Search for the cell housing the specified text and yield its [X, Y] center coordinate. 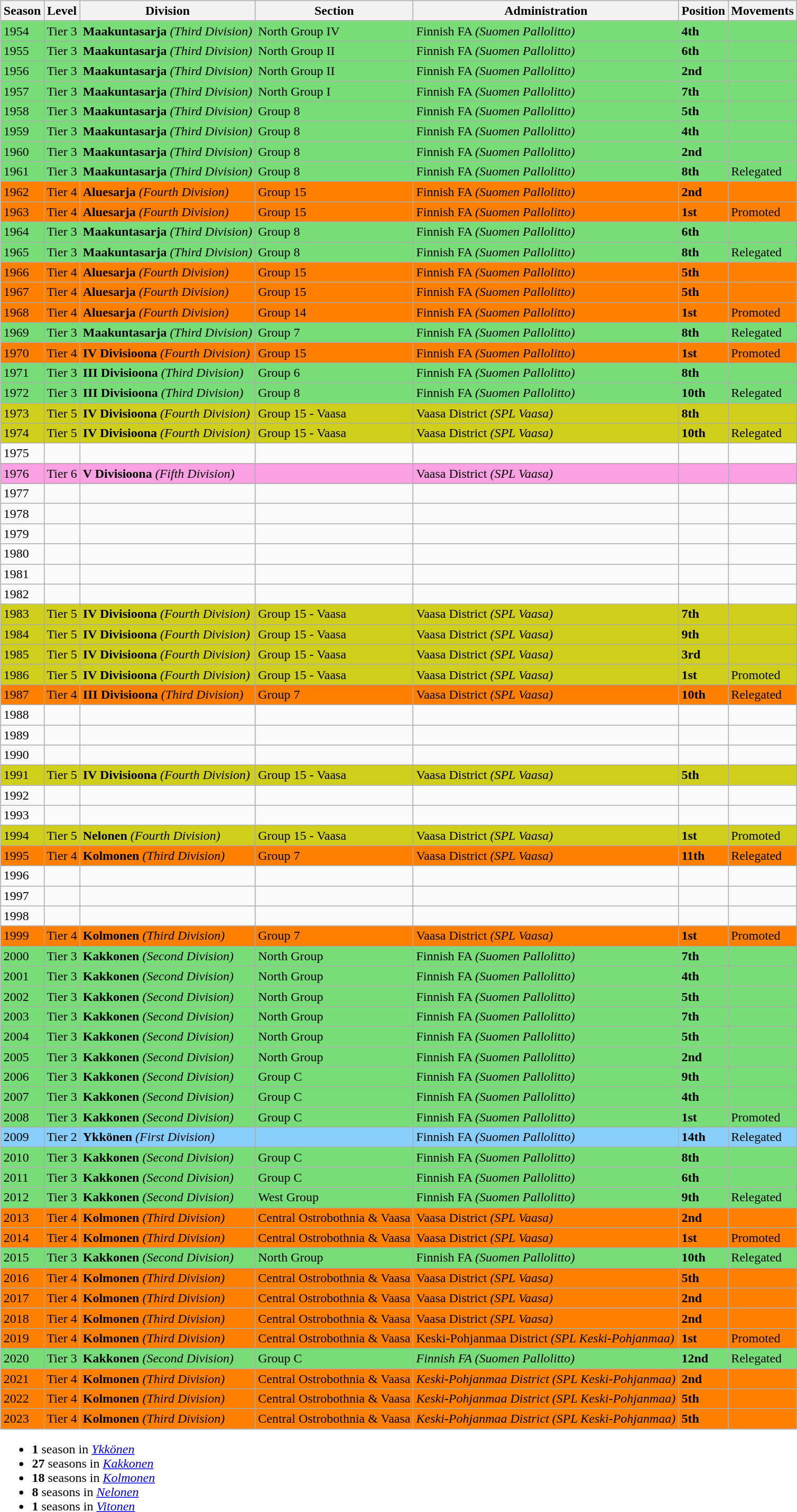
West Group [334, 1198]
1955 [22, 51]
1991 [22, 775]
1982 [22, 594]
Position [703, 11]
1987 [22, 694]
1992 [22, 795]
2022 [22, 1399]
2016 [22, 1278]
Season [22, 11]
2015 [22, 1258]
2023 [22, 1419]
1984 [22, 634]
Level [62, 11]
1976 [22, 474]
Group 6 [334, 373]
2002 [22, 996]
1961 [22, 172]
1989 [22, 735]
1986 [22, 674]
Tier 2 [62, 1137]
11th [703, 856]
2013 [22, 1218]
2000 [22, 956]
1994 [22, 836]
1972 [22, 393]
2014 [22, 1238]
1958 [22, 112]
V Divisioona (Fifth Division) [168, 474]
1973 [22, 413]
2005 [22, 1056]
1999 [22, 936]
1985 [22, 654]
Division [168, 11]
2018 [22, 1318]
2010 [22, 1157]
1960 [22, 152]
1959 [22, 132]
1978 [22, 514]
2021 [22, 1379]
1967 [22, 292]
1981 [22, 574]
1962 [22, 192]
Section [334, 11]
1966 [22, 272]
1957 [22, 91]
12nd [703, 1358]
Group 14 [334, 312]
1971 [22, 373]
3rd [703, 654]
1974 [22, 433]
1995 [22, 856]
2003 [22, 1016]
2001 [22, 976]
1956 [22, 71]
North Group IV [334, 31]
2008 [22, 1117]
2011 [22, 1177]
1996 [22, 876]
1979 [22, 534]
1988 [22, 715]
1980 [22, 554]
14th [703, 1137]
1964 [22, 232]
1977 [22, 494]
Nelonen (Fourth Division) [168, 836]
Movements [763, 11]
1975 [22, 453]
2006 [22, 1077]
2004 [22, 1036]
North Group I [334, 91]
1965 [22, 252]
2007 [22, 1097]
1997 [22, 896]
2019 [22, 1338]
Tier 6 [62, 474]
1963 [22, 212]
1968 [22, 312]
2012 [22, 1198]
2009 [22, 1137]
1993 [22, 815]
Administration [546, 11]
1970 [22, 353]
2020 [22, 1358]
1998 [22, 916]
1954 [22, 31]
1983 [22, 614]
Ykkönen (First Division) [168, 1137]
1990 [22, 755]
1969 [22, 332]
2017 [22, 1298]
